Extract the (x, y) coordinate from the center of the cell holding the provided text.  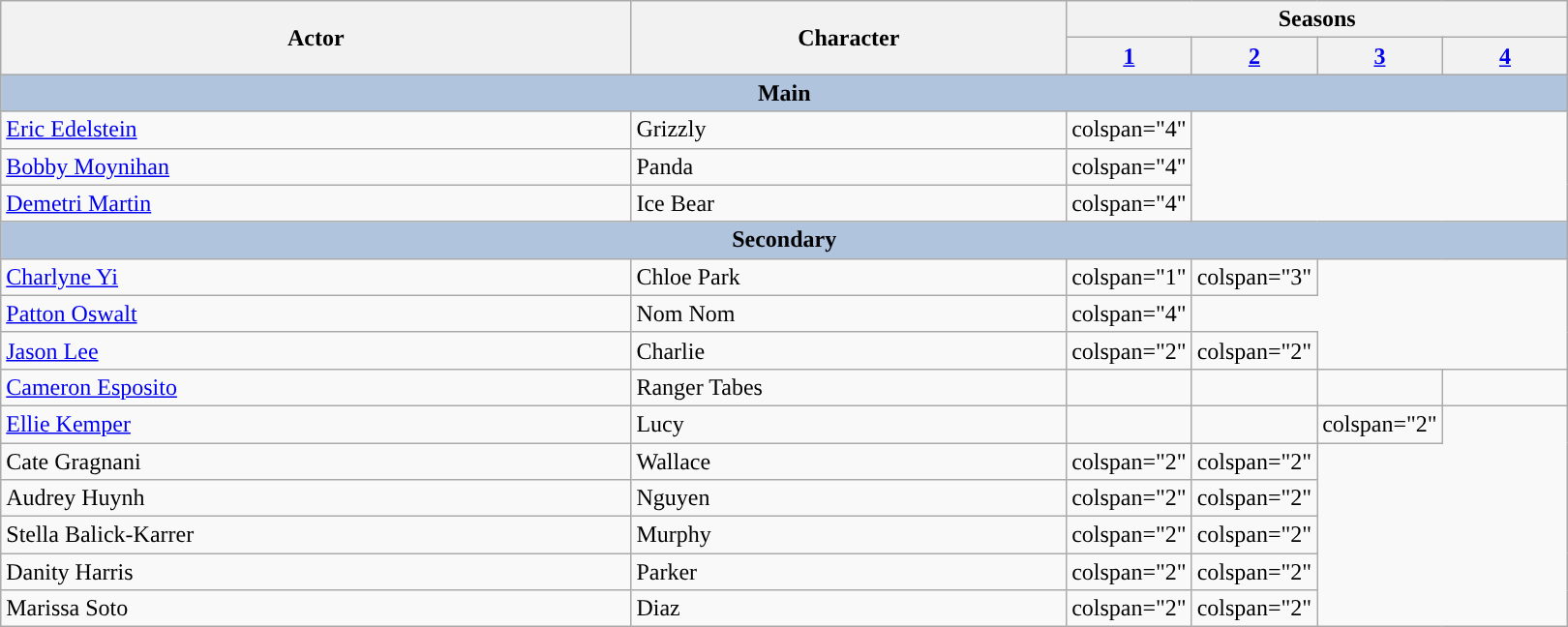
3 (1380, 56)
4 (1505, 56)
Eric Edelstein (316, 130)
Murphy (849, 535)
colspan="1" (1130, 277)
Cate Gragnani (316, 462)
Nom Nom (849, 313)
Seasons (1317, 19)
Main (784, 93)
Ranger Tabes (849, 387)
Jason Lee (316, 350)
Parker (849, 572)
Demetri Martin (316, 203)
Panda (849, 166)
Patton Oswalt (316, 313)
Wallace (849, 462)
Actor (316, 38)
Character (849, 38)
Charlie (849, 350)
Charlyne Yi (316, 277)
Diaz (849, 609)
Nguyen (849, 498)
Ice Bear (849, 203)
Grizzly (849, 130)
Secondary (784, 240)
2 (1254, 56)
Marissa Soto (316, 609)
Ellie Kemper (316, 424)
Stella Balick-Karrer (316, 535)
Audrey Huynh (316, 498)
Cameron Esposito (316, 387)
Lucy (849, 424)
colspan="3" (1254, 277)
Bobby Moynihan (316, 166)
Chloe Park (849, 277)
1 (1130, 56)
Danity Harris (316, 572)
